Find where the given text appears and provide that cell's center as (X, Y) coordinate. 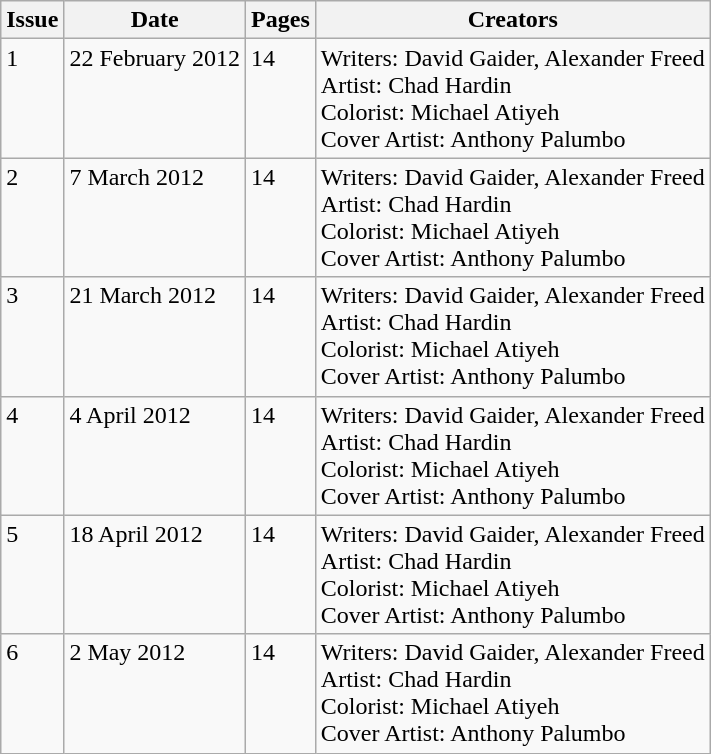
7 March 2012 (155, 218)
2 May 2012 (155, 694)
Pages (281, 20)
4 April 2012 (155, 456)
6 (32, 694)
4 (32, 456)
Issue (32, 20)
5 (32, 574)
22 February 2012 (155, 98)
3 (32, 336)
Date (155, 20)
Creators (512, 20)
21 March 2012 (155, 336)
2 (32, 218)
1 (32, 98)
18 April 2012 (155, 574)
